Output the [x, y] coordinate of the center of the cell containing the given text.  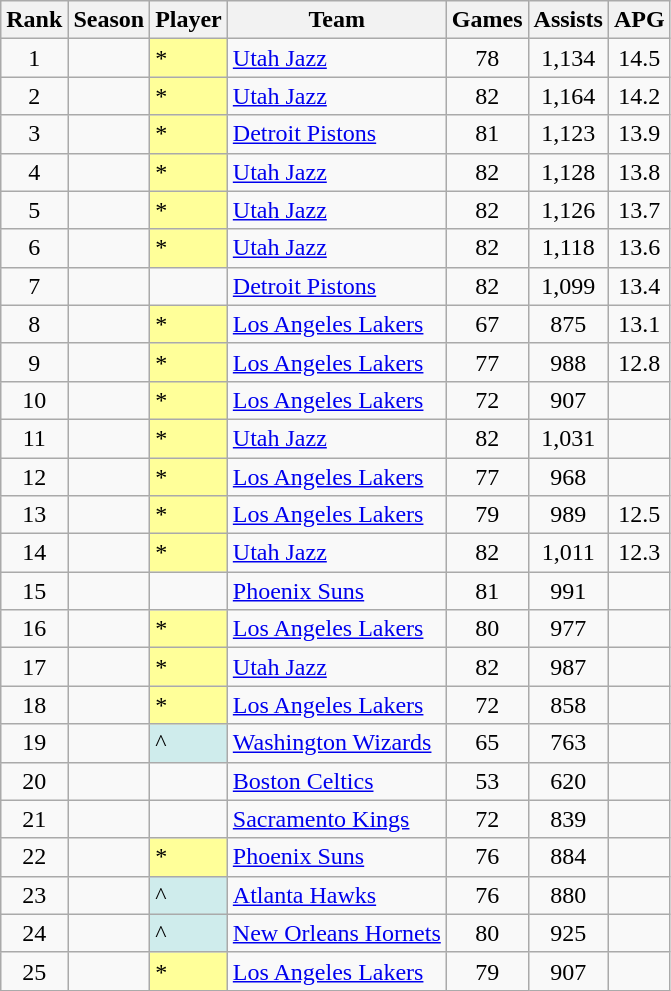
858 [568, 705]
53 [487, 781]
19 [34, 743]
13.1 [639, 324]
988 [568, 362]
Rank [34, 20]
9 [34, 362]
884 [568, 857]
5 [34, 210]
1,126 [568, 210]
3 [34, 134]
880 [568, 895]
1 [34, 58]
1,128 [568, 172]
25 [34, 971]
1,099 [568, 286]
1,031 [568, 438]
APG [639, 20]
13.9 [639, 134]
65 [487, 743]
14.2 [639, 96]
2 [34, 96]
991 [568, 591]
12 [34, 477]
16 [34, 629]
14.5 [639, 58]
989 [568, 515]
14 [34, 553]
12.3 [639, 553]
22 [34, 857]
67 [487, 324]
13.6 [639, 248]
925 [568, 933]
21 [34, 819]
Player [189, 20]
763 [568, 743]
4 [34, 172]
977 [568, 629]
875 [568, 324]
Games [487, 20]
Season [109, 20]
12.8 [639, 362]
6 [34, 248]
Team [336, 20]
15 [34, 591]
620 [568, 781]
Assists [568, 20]
7 [34, 286]
Washington Wizards [336, 743]
New Orleans Hornets [336, 933]
1,118 [568, 248]
18 [34, 705]
17 [34, 667]
1,011 [568, 553]
1,134 [568, 58]
13.8 [639, 172]
987 [568, 667]
839 [568, 819]
78 [487, 58]
20 [34, 781]
1,164 [568, 96]
13.7 [639, 210]
Atlanta Hawks [336, 895]
1,123 [568, 134]
13 [34, 515]
12.5 [639, 515]
10 [34, 400]
23 [34, 895]
Sacramento Kings [336, 819]
Boston Celtics [336, 781]
24 [34, 933]
968 [568, 477]
8 [34, 324]
13.4 [639, 286]
11 [34, 438]
